Pinpoint the cell where the given text exists, returning its [X, Y] midpoint coordinate. 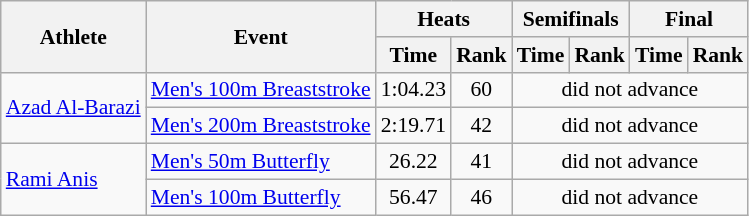
46 [482, 197]
41 [482, 162]
56.47 [414, 197]
Rami Anis [74, 180]
2:19.71 [414, 126]
1:04.23 [414, 90]
60 [482, 90]
Semifinals [571, 19]
Men's 100m Breaststroke [261, 90]
Final [689, 19]
Athlete [74, 36]
26.22 [414, 162]
42 [482, 126]
Heats [444, 19]
Event [261, 36]
Azad Al-Barazi [74, 108]
Men's 100m Butterfly [261, 197]
Men's 50m Butterfly [261, 162]
Men's 200m Breaststroke [261, 126]
